For the text-containing cell, return its midpoint in (X, Y) coordinate format. 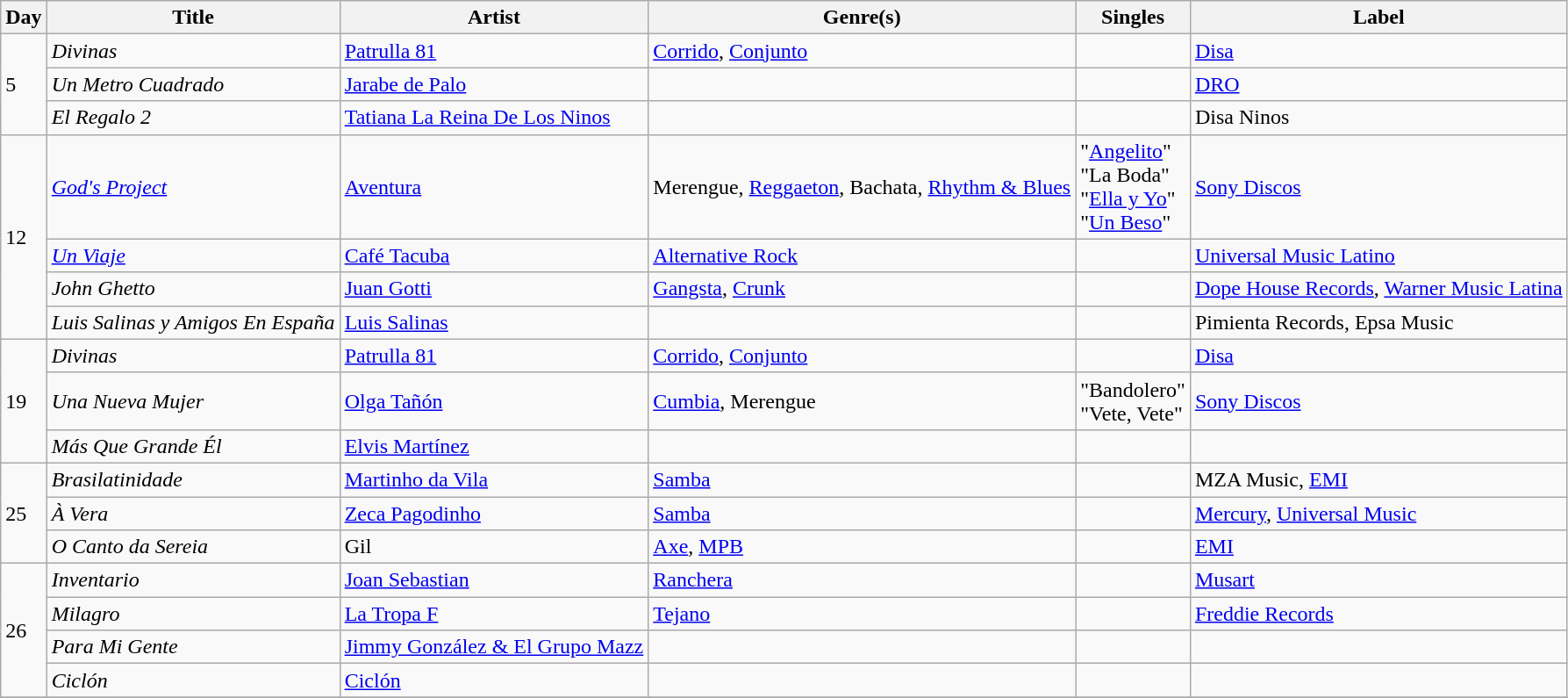
Tatiana La Reina De Los Ninos (494, 118)
Cumbia, Merengue (862, 400)
5 (24, 84)
God's Project (193, 186)
MZA Music, EMI (1378, 479)
Un Metro Cuadrado (193, 84)
Más Que Grande Él (193, 446)
Olga Tañón (494, 400)
Freddie Records (1378, 614)
Artist (494, 18)
26 (24, 630)
"Bandolero""Vete, Vete" (1134, 400)
Un Viaje (193, 255)
12 (24, 237)
Musart (1378, 580)
Zeca Pagodinho (494, 514)
O Canto da Sereia (193, 547)
Milagro (193, 614)
Alternative Rock (862, 255)
Brasilatinidade (193, 479)
Universal Music Latino (1378, 255)
La Tropa F (494, 614)
Genre(s) (862, 18)
Inventario (193, 580)
Disa Ninos (1378, 118)
EMI (1378, 547)
Gangsta, Crunk (862, 289)
El Regalo 2 (193, 118)
Elvis Martínez (494, 446)
Singles (1134, 18)
Ranchera (862, 580)
Una Nueva Mujer (193, 400)
Gil (494, 547)
Day (24, 18)
Label (1378, 18)
Jarabe de Palo (494, 84)
Tejano (862, 614)
Axe, MPB (862, 547)
Café Tacuba (494, 255)
Aventura (494, 186)
DRO (1378, 84)
Luis Salinas y Amigos En España (193, 322)
Luis Salinas (494, 322)
25 (24, 513)
"Angelito""La Boda""Ella y Yo""Un Beso" (1134, 186)
Martinho da Vila (494, 479)
Joan Sebastian (494, 580)
Dope House Records, Warner Music Latina (1378, 289)
Merengue, Reggaeton, Bachata, Rhythm & Blues (862, 186)
Jimmy González & El Grupo Mazz (494, 647)
John Ghetto (193, 289)
Mercury, Universal Music (1378, 514)
19 (24, 400)
Pimienta Records, Epsa Music (1378, 322)
Juan Gotti (494, 289)
Para Mi Gente (193, 647)
À Vera (193, 514)
Title (193, 18)
